Determine the [x, y] coordinate at the center of the cell enclosing the given text.  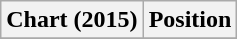
Chart (2015) [72, 20]
Position [190, 20]
